Scan for the cell matching the given text and deliver its [x, y] coordinate at center. 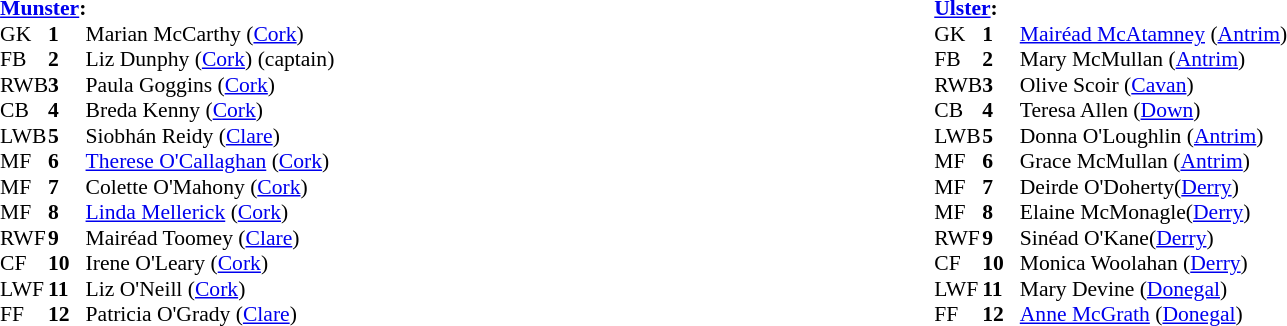
Siobhán Reidy (Clare) [210, 136]
Linda Mellerick (Cork) [210, 213]
Mary McMullan (Antrim) [1154, 59]
Mairéad Toomey (Clare) [210, 238]
Monica Woolahan (Derry) [1154, 263]
Marian McCarthy (Cork) [210, 34]
Breda Kenny (Cork) [210, 111]
Teresa Allen (Down) [1154, 111]
Sinéad O'Kane(Derry) [1154, 238]
Therese O'Callaghan (Cork) [210, 161]
Irene O'Leary (Cork) [210, 263]
Olive Scoir (Cavan) [1154, 85]
Deirde O'Doherty(Derry) [1154, 187]
Paula Goggins (Cork) [210, 85]
Donna O'Loughlin (Antrim) [1154, 136]
Grace McMullan (Antrim) [1154, 161]
Mary Devine (Donegal) [1154, 289]
Colette O'Mahony (Cork) [210, 187]
Elaine McMonagle(Derry) [1154, 213]
Mairéad McAtamney (Antrim) [1154, 34]
Liz Dunphy (Cork) (captain) [210, 59]
Liz O'Neill (Cork) [210, 289]
